Identify which cell holds the provided text, then report its (X, Y) central coordinate. 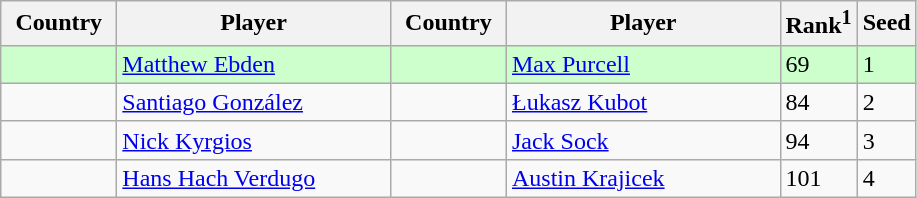
94 (818, 140)
4 (886, 178)
Austin Krajicek (643, 178)
3 (886, 140)
1 (886, 64)
Jack Sock (643, 140)
2 (886, 102)
Matthew Ebden (254, 64)
Santiago González (254, 102)
Max Purcell (643, 64)
Hans Hach Verdugo (254, 178)
Rank1 (818, 24)
Łukasz Kubot (643, 102)
69 (818, 64)
Nick Kyrgios (254, 140)
84 (818, 102)
101 (818, 178)
Seed (886, 24)
